Identify which cell holds the provided text, then report its (x, y) central coordinate. 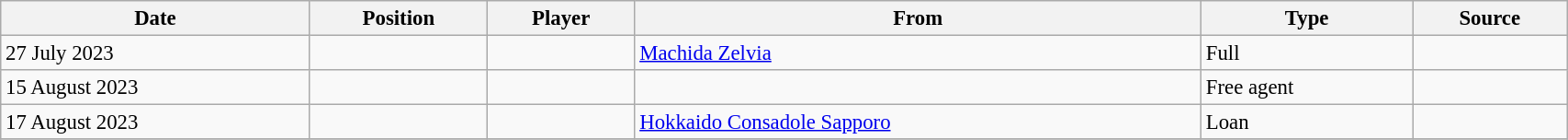
Position (399, 18)
27 July 2023 (155, 53)
17 August 2023 (155, 122)
Full (1306, 53)
Player (561, 18)
Type (1306, 18)
From (919, 18)
Source (1490, 18)
15 August 2023 (155, 87)
Hokkaido Consadole Sapporo (919, 122)
Loan (1306, 122)
Machida Zelvia (919, 53)
Free agent (1306, 87)
Date (155, 18)
